Return (X, Y) of the center of cell containing provided text 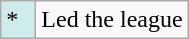
* (18, 20)
Led the league (112, 20)
